Pinpoint the cell where the given text exists, returning its (x, y) midpoint coordinate. 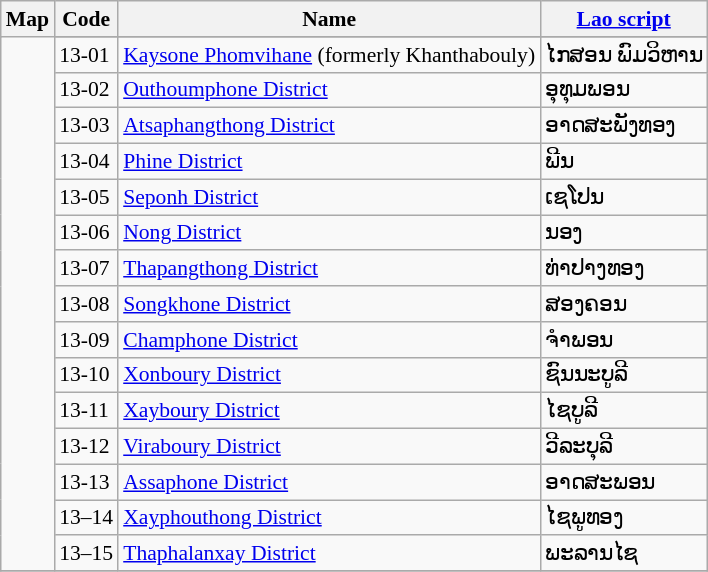
Map (28, 19)
ຈຳພອນ (624, 340)
13-11 (86, 411)
13-07 (86, 269)
ເຊໂປນ (624, 197)
ທ່າປາງທອງ (624, 269)
ໄກສອນ ພົມວິຫານ (624, 55)
13-08 (86, 304)
Songkhone District (329, 304)
13-12 (86, 447)
Code (86, 19)
13-02 (86, 90)
13-03 (86, 126)
Champhone District (329, 340)
Lao script (624, 19)
Atsaphangthong District (329, 126)
Xayphouthong District (329, 518)
ນອງ (624, 233)
Seponh District (329, 197)
Outhoumphone District (329, 90)
ໄຊພູທອງ (624, 518)
Xonboury District (329, 375)
ວີລະບຸລີ (624, 447)
Name (329, 19)
Phine District (329, 162)
13–14 (86, 518)
ພີນ (624, 162)
ອາດສະພອນ (624, 482)
Thaphalanxay District (329, 554)
Assaphone District (329, 482)
13-06 (86, 233)
ພະລານໄຊ (624, 554)
ອາດສະພັງທອງ (624, 126)
13-10 (86, 375)
Nong District (329, 233)
13-01 (86, 55)
Thapangthong District (329, 269)
ໄຊບູລີ (624, 411)
13-05 (86, 197)
13-04 (86, 162)
ຊົນນະບູລີ (624, 375)
13–15 (86, 554)
Xayboury District (329, 411)
ສອງຄອນ (624, 304)
Kaysone Phomvihane (formerly Khanthabouly) (329, 55)
13-13 (86, 482)
ອຸທຸມພອນ (624, 90)
13-09 (86, 340)
Viraboury District (329, 447)
